Output the (X, Y) coordinate of the center of the cell containing the given text.  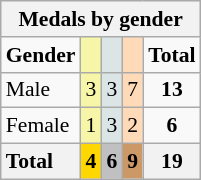
Female (41, 126)
9 (132, 162)
Male (41, 90)
19 (172, 162)
4 (90, 162)
Gender (41, 55)
13 (172, 90)
2 (132, 126)
1 (90, 126)
Medals by gender (101, 19)
7 (132, 90)
